Locate the cell with the specified text and output its [X, Y] center coordinate. 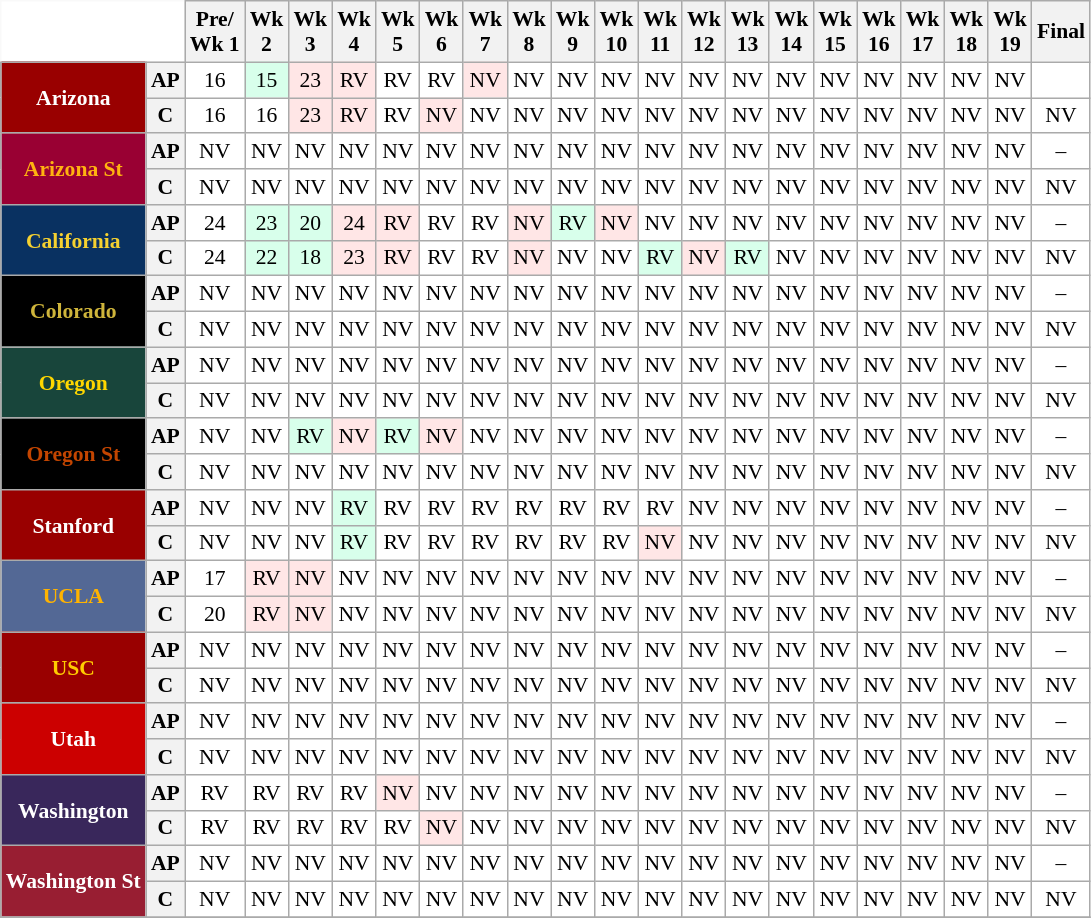
Wk9 [573, 32]
22 [267, 258]
Wk8 [529, 32]
Wk11 [660, 32]
18 [310, 258]
UCLA [74, 596]
Arizona [74, 98]
Wk17 [923, 32]
Wk13 [748, 32]
Wk10 [617, 32]
15 [267, 80]
USC [74, 668]
Wk12 [704, 32]
17 [215, 579]
Wk7 [485, 32]
Wk4 [354, 32]
Arizona St [74, 170]
Colorado [74, 312]
California [74, 240]
Utah [74, 740]
Wk5 [398, 32]
Oregon St [74, 454]
Oregon [74, 382]
Final [1061, 32]
Stanford [74, 526]
Washington St [74, 882]
Wk18 [966, 32]
Washington [74, 810]
Pre/Wk 1 [215, 32]
Wk16 [879, 32]
Wk3 [310, 32]
Wk2 [267, 32]
Wk6 [442, 32]
Wk14 [791, 32]
Wk15 [835, 32]
Wk19 [1010, 32]
